Detect which cell encompasses the target text, then output its (X, Y) center coordinate. 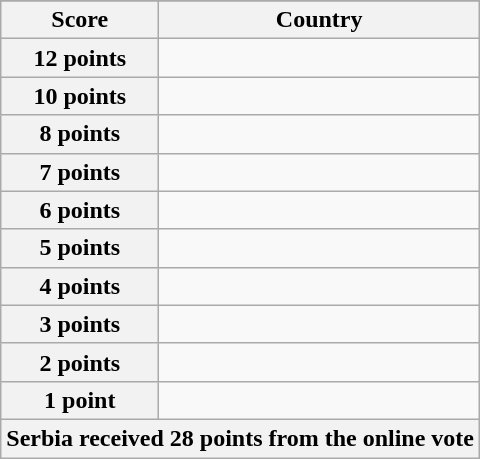
6 points (80, 210)
7 points (80, 172)
5 points (80, 248)
4 points (80, 286)
12 points (80, 58)
Score (80, 20)
8 points (80, 134)
Country (320, 20)
10 points (80, 96)
2 points (80, 362)
3 points (80, 324)
1 point (80, 400)
Serbia received 28 points from the online vote (240, 438)
